Pinpoint the cell where the given text exists, returning its (X, Y) midpoint coordinate. 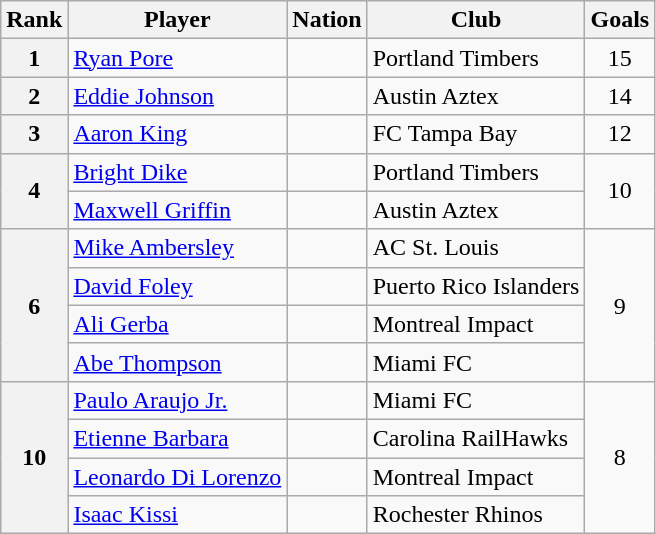
Club (476, 20)
Nation (327, 20)
Ryan Pore (178, 58)
12 (620, 134)
9 (620, 305)
Player (178, 20)
Isaac Kissi (178, 515)
4 (34, 191)
Leonardo Di Lorenzo (178, 477)
Etienne Barbara (178, 438)
FC Tampa Bay (476, 134)
Ali Gerba (178, 324)
Goals (620, 20)
Carolina RailHawks (476, 438)
8 (620, 457)
2 (34, 96)
6 (34, 305)
Eddie Johnson (178, 96)
Mike Ambersley (178, 248)
15 (620, 58)
Rank (34, 20)
Aaron King (178, 134)
14 (620, 96)
AC St. Louis (476, 248)
1 (34, 58)
Paulo Araujo Jr. (178, 400)
3 (34, 134)
Puerto Rico Islanders (476, 286)
Abe Thompson (178, 362)
David Foley (178, 286)
Maxwell Griffin (178, 210)
Rochester Rhinos (476, 515)
Bright Dike (178, 172)
